Return [x, y] of the center of cell containing provided text 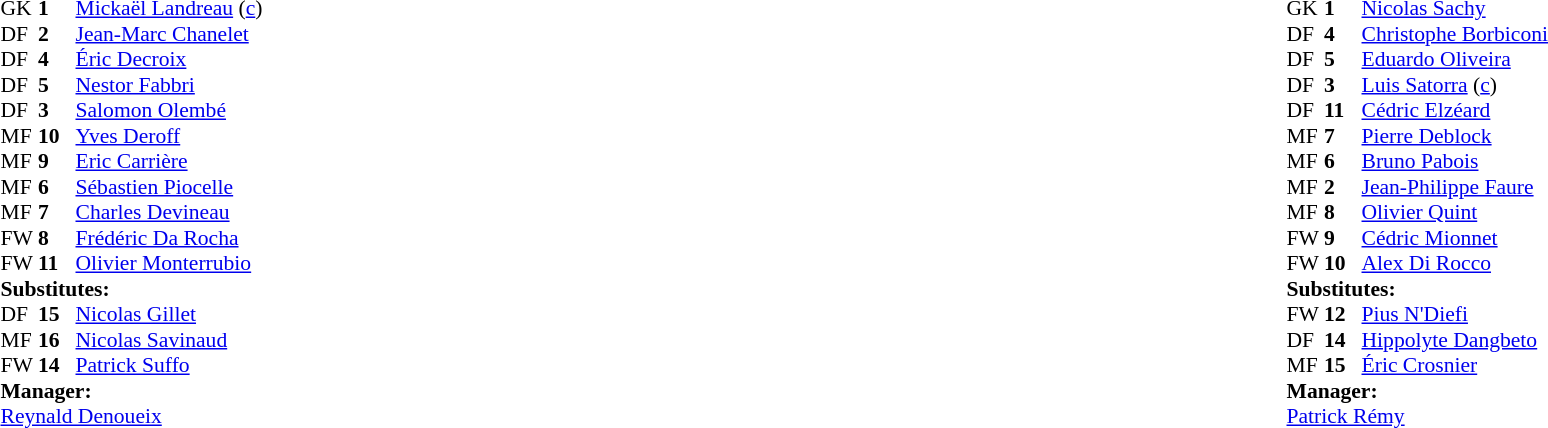
Salomon Olembé [170, 111]
Yves Deroff [170, 136]
Charles Devineau [170, 213]
Éric Decroix [170, 59]
Jean-Philippe Faure [1455, 187]
Olivier Monterrubio [170, 263]
Eric Carrière [170, 161]
Patrick Suffo [170, 365]
Olivier Quint [1455, 213]
Cédric Elzéard [1455, 111]
Nicolas Savinaud [170, 340]
Bruno Pabois [1455, 161]
Sébastien Piocelle [170, 187]
Jean-Marc Chanelet [170, 34]
Hippolyte Dangbeto [1455, 340]
16 [57, 340]
Christophe Borbiconi [1455, 34]
12 [1343, 315]
Pius N'Diefi [1455, 315]
Cédric Mionnet [1455, 238]
Nestor Fabbri [170, 85]
Luis Satorra (c) [1455, 85]
Pierre Deblock [1455, 136]
Alex Di Rocco [1455, 263]
Éric Crosnier [1455, 365]
Frédéric Da Rocha [170, 238]
Eduardo Oliveira [1455, 59]
Nicolas Gillet [170, 315]
